Capture the cell that displays the provided text and extract its (x, y) central coordinate. 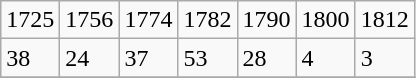
1774 (148, 20)
1790 (266, 20)
1812 (384, 20)
1800 (326, 20)
1782 (208, 20)
3 (384, 58)
37 (148, 58)
24 (90, 58)
1756 (90, 20)
53 (208, 58)
1725 (30, 20)
38 (30, 58)
28 (266, 58)
4 (326, 58)
